Determine the [X, Y] coordinate at the center of the cell enclosing the given text.  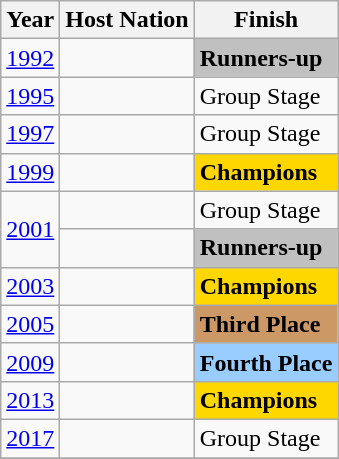
2013 [30, 400]
Host Nation [127, 20]
1995 [30, 96]
2003 [30, 286]
Fourth Place [266, 362]
2009 [30, 362]
1997 [30, 134]
Finish [266, 20]
2017 [30, 438]
Year [30, 20]
2001 [30, 229]
1992 [30, 58]
Third Place [266, 324]
2005 [30, 324]
1999 [30, 172]
